For the text-containing cell, return its midpoint in (x, y) coordinate format. 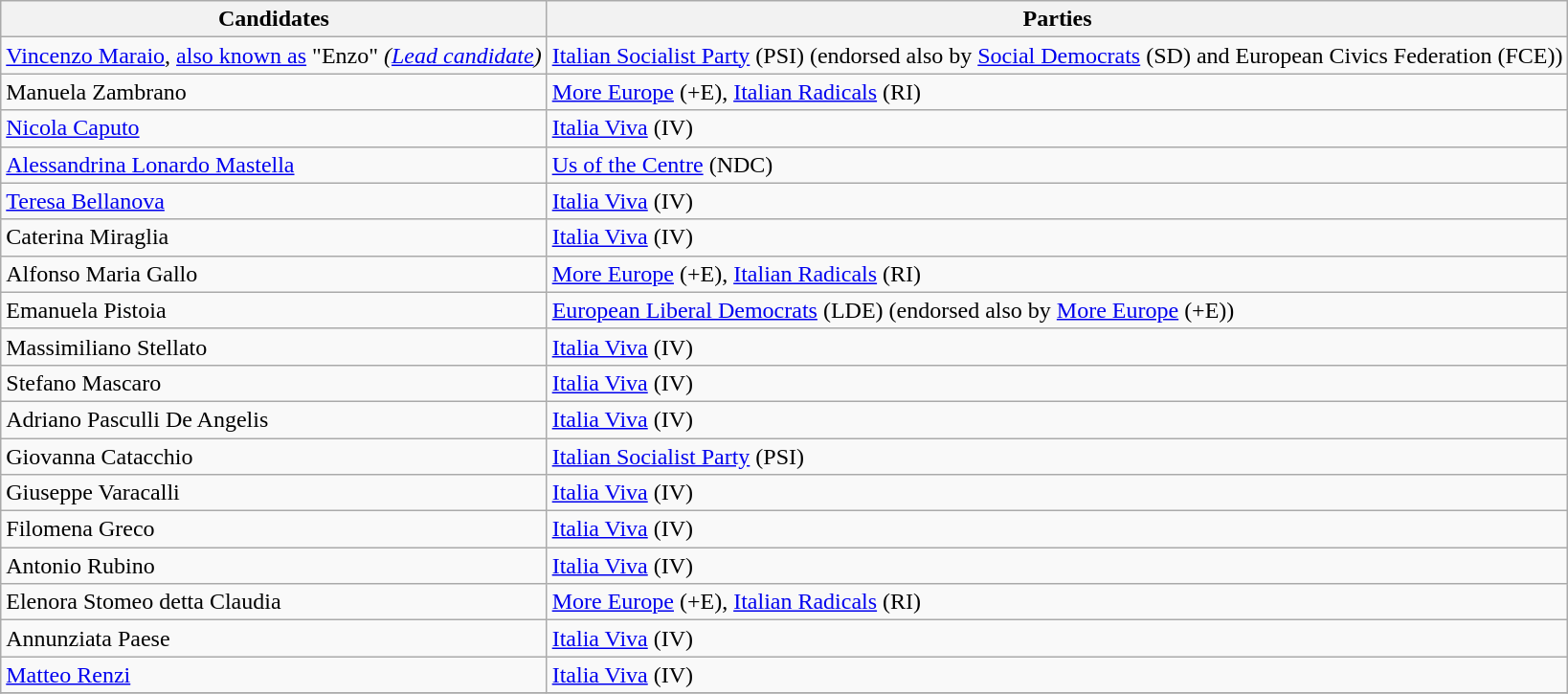
Emanuela Pistoia (274, 310)
Vincenzo Maraio, also known as "Enzo" (Lead candidate) (274, 56)
Annunziata Paese (274, 638)
Alfonso Maria Gallo (274, 274)
Italian Socialist Party (PSI) (endorsed also by Social Democrats (SD) and European Civics Federation (FCE)) (1057, 56)
Giovanna Catacchio (274, 457)
Filomena Greco (274, 529)
Matteo Renzi (274, 675)
Teresa Bellanova (274, 201)
Alessandrina Lonardo Mastella (274, 165)
European Liberal Democrats (LDE) (endorsed also by More Europe (+E)) (1057, 310)
Giuseppe Varacalli (274, 493)
Us of the Centre (NDC) (1057, 165)
Stefano Mascaro (274, 383)
Nicola Caputo (274, 128)
Manuela Zambrano (274, 92)
Massimiliano Stellato (274, 347)
Caterina Miraglia (274, 237)
Italian Socialist Party (PSI) (1057, 457)
Elenora Stomeo detta Claudia (274, 602)
Antonio Rubino (274, 566)
Adriano Pasculli De Angelis (274, 419)
Parties (1057, 19)
Candidates (274, 19)
